Search for the cell housing the specified text and yield its [X, Y] center coordinate. 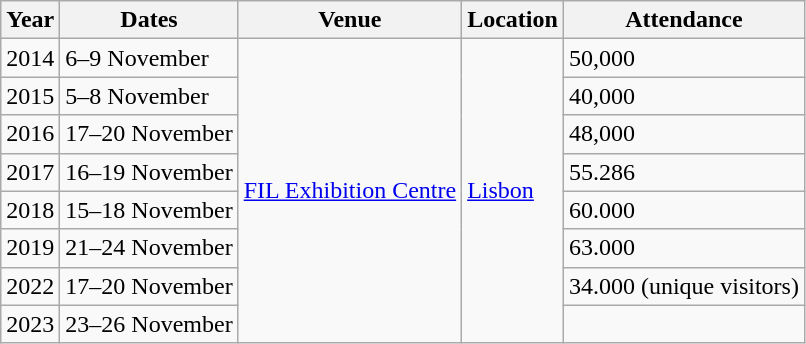
Attendance [684, 20]
Venue [350, 20]
50,000 [684, 58]
2017 [30, 172]
2023 [30, 324]
2022 [30, 286]
2015 [30, 96]
Lisbon [513, 191]
63.000 [684, 248]
48,000 [684, 134]
2018 [30, 210]
2014 [30, 58]
55.286 [684, 172]
5–8 November [149, 96]
6–9 November [149, 58]
16–19 November [149, 172]
Dates [149, 20]
2016 [30, 134]
34.000 (unique visitors) [684, 286]
21–24 November [149, 248]
15–18 November [149, 210]
2019 [30, 248]
40,000 [684, 96]
FIL Exhibition Centre [350, 191]
60.000 [684, 210]
Year [30, 20]
Location [513, 20]
23–26 November [149, 324]
